Return [X, Y] of the center of cell containing provided text 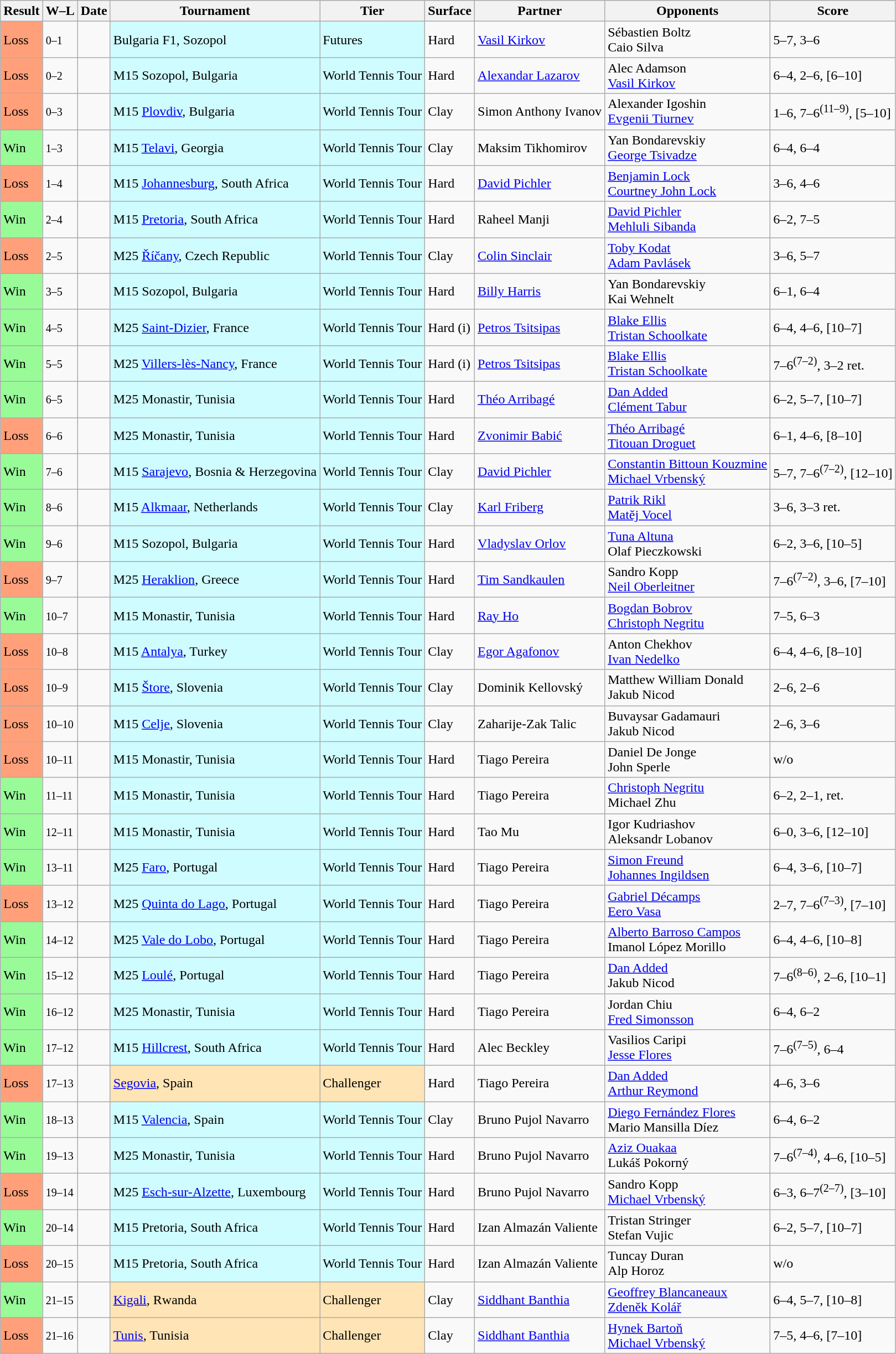
M25 Říčany, Czech Republic [215, 256]
Hynek Bartoň Michael Vrbenský [687, 1336]
9–6 [60, 543]
Diego Fernández Flores Mario Mansilla Díez [687, 1120]
Anton Chekhov Ivan Nedelko [687, 652]
Alberto Barroso Campos Imanol López Morillo [687, 940]
Maksim Tikhomirov [540, 147]
6–4, 4–6, [10–7] [833, 328]
Alexandar Lazarov [540, 75]
7–6(7–4), 4–6, [10–5] [833, 1155]
15–12 [60, 975]
20–14 [60, 1227]
Sandro Kopp Neil Oberleitner [687, 580]
Tao Mu [540, 831]
Yan Bondarevskiy George Tsivadze [687, 147]
Result [22, 11]
Kigali, Rwanda [215, 1299]
Partner [540, 11]
Tuna Altuna Olaf Pieczkowski [687, 543]
2–4 [60, 219]
Tim Sandkaulen [540, 580]
Gabriel Décamps Eero Vasa [687, 903]
Geoffrey Blancaneaux Zdeněk Kolář [687, 1299]
10–11 [60, 759]
Constantin Bittoun Kouzmine Michael Vrbenský [687, 471]
6–1, 4–6, [8–10] [833, 435]
Segovia, Spain [215, 1083]
7–6 [60, 471]
Daniel De Jonge John Sperle [687, 759]
10–8 [60, 652]
10–7 [60, 615]
6–2, 7–5 [833, 219]
Vladyslav Orlov [540, 543]
6–1, 6–4 [833, 291]
2–6, 2–6 [833, 687]
7–6(7–2), 3–6, [7–10] [833, 580]
13–11 [60, 868]
4–6, 3–6 [833, 1083]
6–4, 2–6, [6–10] [833, 75]
4–5 [60, 328]
2–7, 7–6(7–3), [7–10] [833, 903]
Alec Beckley [540, 1048]
M15 Antalya, Turkey [215, 652]
7–6(7–5), 6–4 [833, 1048]
M15 Štore, Slovenia [215, 687]
M25 Esch-sur-Alzette, Luxembourg [215, 1192]
M25 Villers-lès-Nancy, France [215, 363]
9–7 [60, 580]
Surface [450, 11]
7–6(7–2), 3–2 ret. [833, 363]
Matthew William Donald Jakub Nicod [687, 687]
6–5 [60, 400]
Tier [372, 11]
19–13 [60, 1155]
21–16 [60, 1336]
5–7, 7–6(7–2), [12–10] [833, 471]
1–3 [60, 147]
David Pichler Mehluli Sibanda [687, 219]
Vasilios Caripi Jesse Flores [687, 1048]
M25 Quinta do Lago, Portugal [215, 903]
0–2 [60, 75]
1–6, 7–6(11–9), [5–10] [833, 112]
21–15 [60, 1299]
M15 Celje, Slovenia [215, 724]
M15 Valencia, Spain [215, 1120]
3–5 [60, 291]
6–4, 4–6, [8–10] [833, 652]
W–L [60, 11]
5–7, 3–6 [833, 40]
Tournament [215, 11]
3–6, 3–3 ret. [833, 508]
6–4, 4–6, [10–8] [833, 940]
1–4 [60, 184]
M15 Plovdiv, Bulgaria [215, 112]
6–3, 6–7(2–7), [3–10] [833, 1192]
Christoph Negritu Michael Zhu [687, 796]
Sébastien Boltz Caio Silva [687, 40]
M25 Loulé, Portugal [215, 975]
10–9 [60, 687]
Raheel Manji [540, 219]
19–14 [60, 1192]
Billy Harris [540, 291]
2–5 [60, 256]
Buvaysar Gadamauri Jakub Nicod [687, 724]
Aziz Ouakaa Lukáš Pokorný [687, 1155]
M15 Johannesburg, South Africa [215, 184]
6–4, 3–6, [10–7] [833, 868]
12–11 [60, 831]
M15 Alkmaar, Netherlands [215, 508]
0–1 [60, 40]
Dan Added Clément Tabur [687, 400]
7–6(8–6), 2–6, [10–1] [833, 975]
Date [94, 11]
Alexander Igoshin Evgenii Tiurnev [687, 112]
Théo Arribagé [540, 400]
Karl Friberg [540, 508]
Opponents [687, 11]
Yan Bondarevskiy Kai Wehnelt [687, 291]
20–15 [60, 1264]
11–11 [60, 796]
Bogdan Bobrov Christoph Negritu [687, 615]
Jordan Chiu Fred Simonsson [687, 1011]
M25 Saint-Dizier, France [215, 328]
M25 Faro, Portugal [215, 868]
6–2, 2–1, ret. [833, 796]
16–12 [60, 1011]
Vasil Kirkov [540, 40]
13–12 [60, 903]
Igor Kudriashov Aleksandr Lobanov [687, 831]
Dan Added Arthur Reymond [687, 1083]
Simon Freund Johannes Ingildsen [687, 868]
6–4, 5–7, [10–8] [833, 1299]
Tunis, Tunisia [215, 1336]
Egor Agafonov [540, 652]
6–2, 3–6, [10–5] [833, 543]
Benjamin Lock Courtney John Lock [687, 184]
Alec Adamson Vasil Kirkov [687, 75]
Bulgaria F1, Sozopol [215, 40]
M25 Vale do Lobo, Portugal [215, 940]
18–13 [60, 1120]
Dan Added Jakub Nicod [687, 975]
2–6, 3–6 [833, 724]
M15 Telavi, Georgia [215, 147]
Patrik Rikl Matěj Vocel [687, 508]
17–13 [60, 1083]
Score [833, 11]
6–4, 6–4 [833, 147]
Théo Arribagé Titouan Droguet [687, 435]
Simon Anthony Ivanov [540, 112]
14–12 [60, 940]
3–6, 5–7 [833, 256]
3–6, 4–6 [833, 184]
Zvonimir Babić [540, 435]
Futures [372, 40]
7–5, 4–6, [7–10] [833, 1336]
6–0, 3–6, [12–10] [833, 831]
0–3 [60, 112]
6–6 [60, 435]
Tuncay Duran Alp Horoz [687, 1264]
Colin Sinclair [540, 256]
17–12 [60, 1048]
M15 Hillcrest, South Africa [215, 1048]
Sandro Kopp Michael Vrbenský [687, 1192]
Ray Ho [540, 615]
10–10 [60, 724]
Dominik Kellovský [540, 687]
M25 Heraklion, Greece [215, 580]
M15 Sarajevo, Bosnia & Herzegovina [215, 471]
Toby Kodat Adam Pavlásek [687, 256]
Zaharije-Zak Talic [540, 724]
Tristan Stringer Stefan Vujic [687, 1227]
8–6 [60, 508]
5–5 [60, 363]
7–5, 6–3 [833, 615]
